Pinpoint the cell where the given text exists, returning its [x, y] midpoint coordinate. 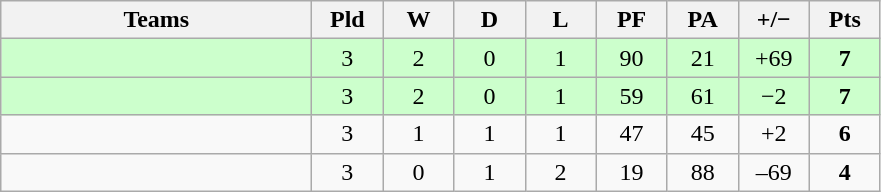
+2 [774, 134]
61 [702, 96]
Pld [348, 20]
47 [632, 134]
4 [844, 172]
L [560, 20]
45 [702, 134]
D [490, 20]
21 [702, 58]
−2 [774, 96]
PA [702, 20]
90 [632, 58]
–69 [774, 172]
+69 [774, 58]
Pts [844, 20]
19 [632, 172]
+/− [774, 20]
W [418, 20]
Teams [156, 20]
59 [632, 96]
PF [632, 20]
6 [844, 134]
88 [702, 172]
